Return (x, y) of the center of cell containing provided text 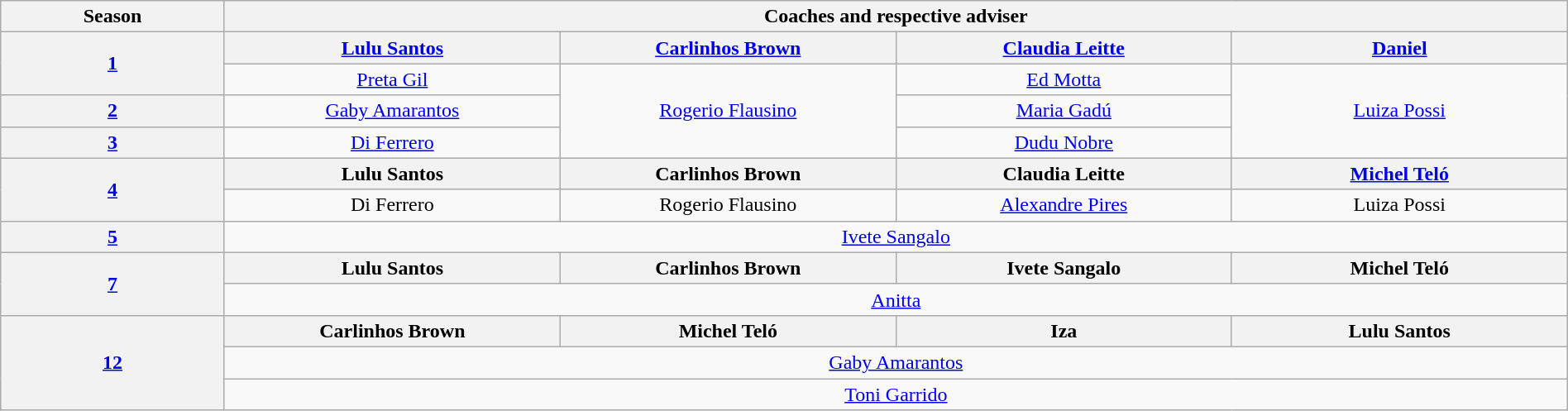
Iza (1064, 331)
Toni Garrido (896, 394)
Dudu Nobre (1064, 142)
Preta Gil (392, 79)
Ed Motta (1064, 79)
12 (112, 362)
Maria Gadú (1064, 111)
Alexandre Pires (1064, 205)
Daniel (1399, 48)
3 (112, 142)
Season (112, 17)
7 (112, 284)
2 (112, 111)
Coaches and respective adviser (896, 17)
Anitta (896, 299)
1 (112, 64)
4 (112, 189)
5 (112, 237)
